For the text-containing cell, return its midpoint in (x, y) coordinate format. 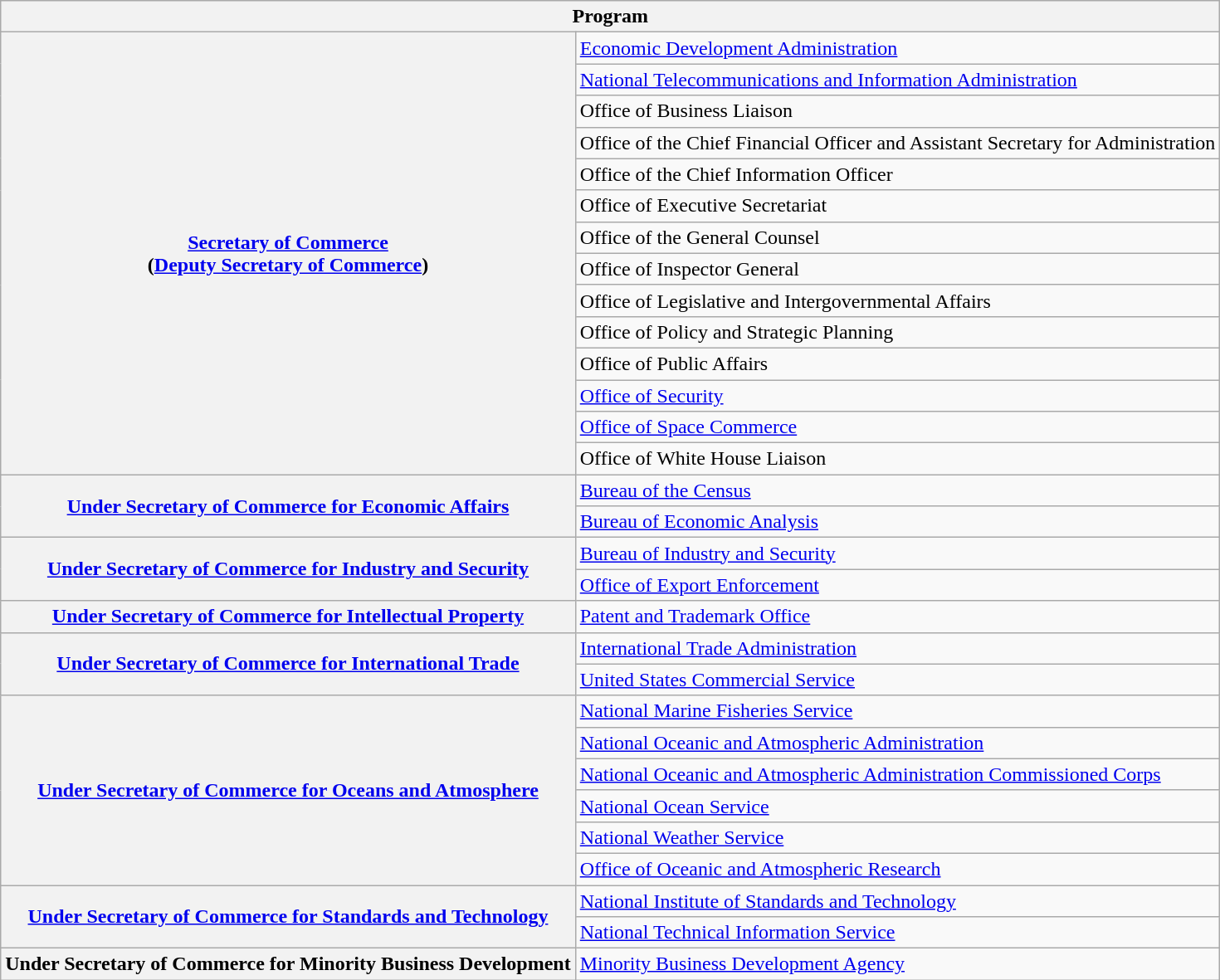
Office of Security (898, 396)
National Telecommunications and Information Administration (898, 80)
Under Secretary of Commerce for Oceans and Atmosphere (288, 790)
Office of the Chief Information Officer (898, 174)
Under Secretary of Commerce for International Trade (288, 664)
Office of White House Liaison (898, 459)
Under Secretary of Commerce for Minority Business Development (288, 964)
Office of Inspector General (898, 269)
Patent and Trademark Office (898, 617)
National Oceanic and Atmospheric Administration (898, 743)
Office of Legislative and Intergovernmental Affairs (898, 300)
Office of Business Liaison (898, 111)
Minority Business Development Agency (898, 964)
National Weather Service (898, 837)
National Technical Information Service (898, 933)
Bureau of Economic Analysis (898, 522)
Under Secretary of Commerce for Industry and Security (288, 569)
Office of Policy and Strategic Planning (898, 332)
Office of the General Counsel (898, 237)
Under Secretary of Commerce for Standards and Technology (288, 916)
National Institute of Standards and Technology (898, 900)
United States Commercial Service (898, 680)
Office of Public Affairs (898, 363)
National Ocean Service (898, 806)
Secretary of Commerce(Deputy Secretary of Commerce) (288, 254)
Bureau of Industry and Security (898, 553)
Office of Executive Secretariat (898, 206)
Office of Space Commerce (898, 427)
National Marine Fisheries Service (898, 711)
Office of Oceanic and Atmospheric Research (898, 869)
National Oceanic and Atmospheric Administration Commissioned Corps (898, 774)
Economic Development Administration (898, 48)
Under Secretary of Commerce for Intellectual Property (288, 617)
International Trade Administration (898, 648)
Program (611, 17)
Under Secretary of Commerce for Economic Affairs (288, 506)
Office of the Chief Financial Officer and Assistant Secretary for Administration (898, 143)
Office of Export Enforcement (898, 585)
Bureau of the Census (898, 490)
